Return the [X, Y] coordinate for the center point of the cell that contains the specified text.  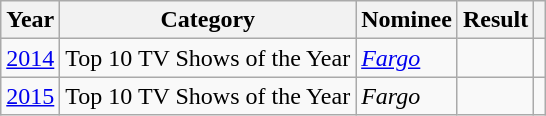
2015 [30, 96]
Category [208, 20]
2014 [30, 58]
Result [495, 20]
Nominee [407, 20]
Year [30, 20]
